Pinpoint the cell where the given text exists, returning its (x, y) midpoint coordinate. 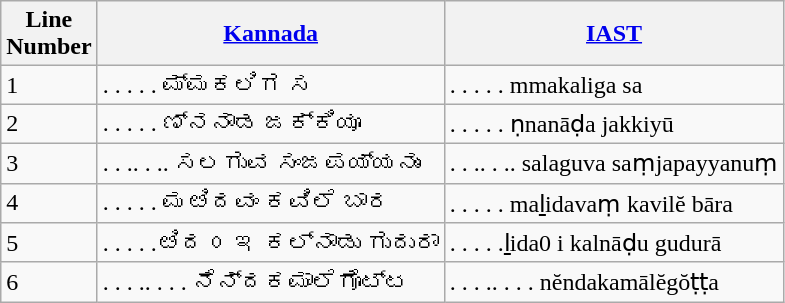
. . .. . .. ಸಲಗುವ ಸಂಜಪಯ್ಯನುಂ (270, 163)
. . . . . ಮೞಿದವಂ ಕವಿಲೆ ಬಾರ (270, 203)
. . . . .ḻida0 i kalnāḍu gudurā (614, 243)
4 (49, 203)
1 (49, 85)
IAST (614, 34)
. . . . .ೞಿದ೦ ಇ ಕಲ್ನಾಡು ಗುದುರಾ (270, 243)
2 (49, 124)
. . . . . ಮ್ಮಕಲಿಗ ಸ (270, 85)
6 (49, 282)
3 (49, 163)
. . . .. . . . nĕndakamālĕgŏṭṭa (614, 282)
LineNumber (49, 34)
Kannada (270, 34)
. . . .. . . . ನೆನ್ದಕಮಾಲೆಗೊಟ್ಟ (270, 282)
. . . . . ಣ್ನನಾಡ ಜಕ್ಕಿಯೂ (270, 124)
. . . . . mmakaliga sa (614, 85)
5 (49, 243)
. . . . . ṇnanāḍa jakkiyū (614, 124)
. . .. . .. salaguva saṃjapayyanuṃ (614, 163)
. . . . . maḻidavaṃ kavilĕ bāra (614, 203)
